For the text-containing cell, return its midpoint in (x, y) coordinate format. 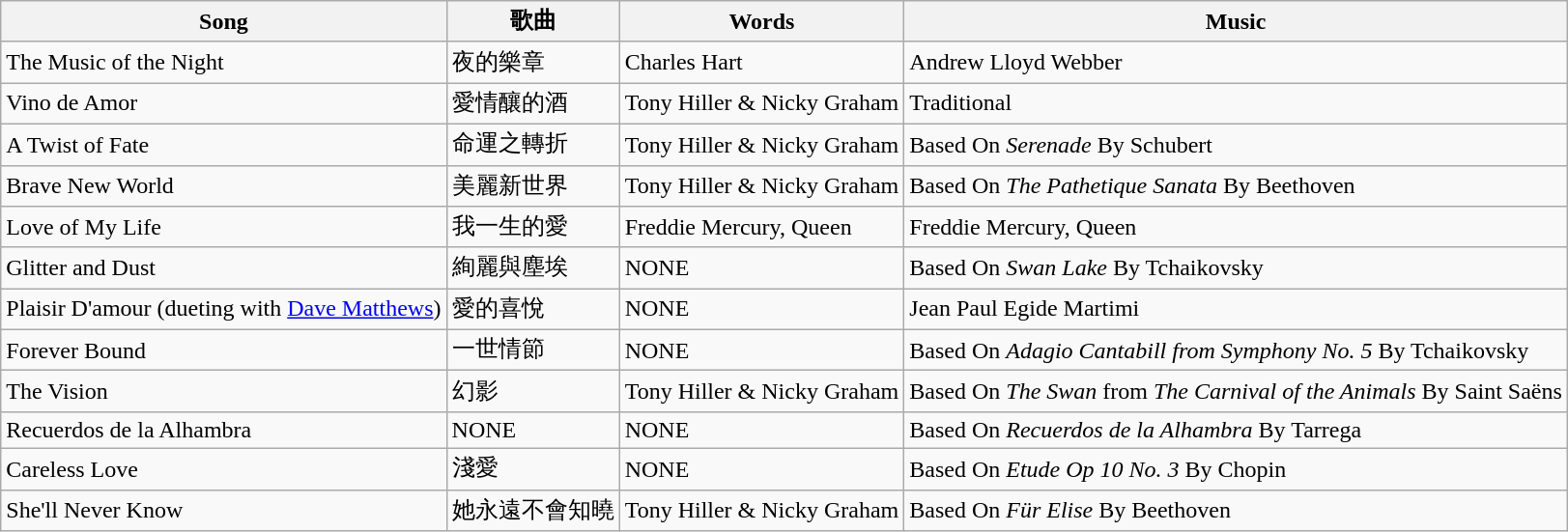
她永遠不會知曉 (533, 510)
Words (761, 21)
Recuerdos de la Alhambra (224, 430)
命運之轉折 (533, 145)
Traditional (1237, 104)
Brave New World (224, 185)
淺愛 (533, 469)
我一生的愛 (533, 228)
Careless Love (224, 469)
Based On Adagio Cantabill from Symphony No. 5 By Tchaikovsky (1237, 350)
She'll Never Know (224, 510)
愛的喜悅 (533, 309)
Based On The Pathetique Sanata By Beethoven (1237, 185)
Based On Etude Op 10 No. 3 By Chopin (1237, 469)
Charles Hart (761, 62)
Forever Bound (224, 350)
Based On Recuerdos de la Alhambra By Tarrega (1237, 430)
Based On Serenade By Schubert (1237, 145)
愛情釀的酒 (533, 104)
Based On Für Elise By Beethoven (1237, 510)
Love of My Life (224, 228)
幻影 (533, 392)
The Music of the Night (224, 62)
夜的樂章 (533, 62)
一世情節 (533, 350)
Based On The Swan from The Carnival of the Animals By Saint Saëns (1237, 392)
Based On Swan Lake By Tchaikovsky (1237, 268)
Jean Paul Egide Martimi (1237, 309)
Plaisir D'amour (dueting with Dave Matthews) (224, 309)
A Twist of Fate (224, 145)
美麗新世界 (533, 185)
Vino de Amor (224, 104)
Music (1237, 21)
歌曲 (533, 21)
Andrew Lloyd Webber (1237, 62)
絢麗與塵埃 (533, 268)
Song (224, 21)
Glitter and Dust (224, 268)
The Vision (224, 392)
